Identify which cell holds the provided text, then report its [x, y] central coordinate. 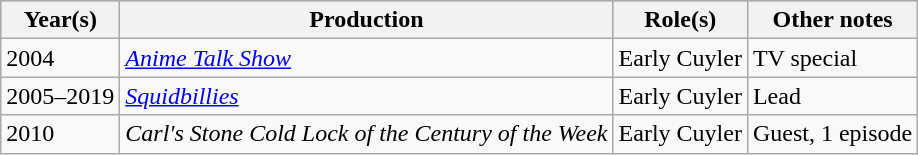
2010 [60, 134]
Lead [832, 96]
TV special [832, 58]
2004 [60, 58]
Role(s) [680, 20]
2005–2019 [60, 96]
Squidbillies [366, 96]
Carl's Stone Cold Lock of the Century of the Week [366, 134]
Anime Talk Show [366, 58]
Production [366, 20]
Guest, 1 episode [832, 134]
Year(s) [60, 20]
Other notes [832, 20]
